Extract the (X, Y) coordinate from the center of the cell holding the provided text.  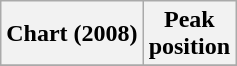
Peakposition (189, 34)
Chart (2008) (72, 34)
